Detect which cell encompasses the target text, then output its (x, y) center coordinate. 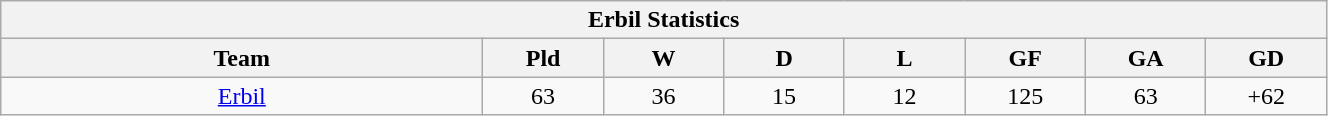
W (664, 58)
15 (784, 96)
+62 (1266, 96)
L (904, 58)
36 (664, 96)
Erbil (242, 96)
GD (1266, 58)
GA (1146, 58)
Team (242, 58)
125 (1026, 96)
GF (1026, 58)
Erbil Statistics (664, 20)
12 (904, 96)
Pld (544, 58)
D (784, 58)
